Detect which cell encompasses the target text, then output its [x, y] center coordinate. 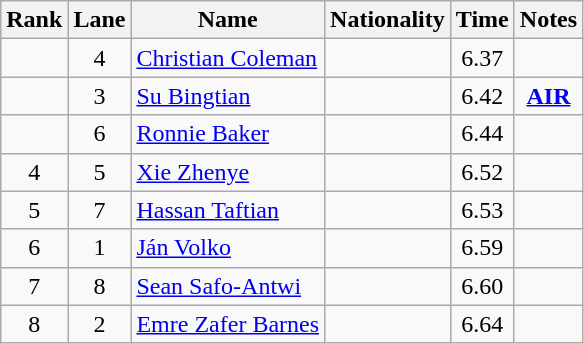
6.64 [482, 324]
AIR [548, 96]
Xie Zhenye [228, 172]
Rank [34, 20]
6.53 [482, 210]
Sean Safo-Antwi [228, 286]
Ján Volko [228, 248]
Emre Zafer Barnes [228, 324]
1 [100, 248]
6.60 [482, 286]
6.52 [482, 172]
Name [228, 20]
3 [100, 96]
Nationality [388, 20]
Hassan Taftian [228, 210]
2 [100, 324]
6.59 [482, 248]
Christian Coleman [228, 58]
Ronnie Baker [228, 134]
6.42 [482, 96]
6.44 [482, 134]
Su Bingtian [228, 96]
Time [482, 20]
Notes [548, 20]
6.37 [482, 58]
Lane [100, 20]
